Return (x, y) of the center of cell containing provided text 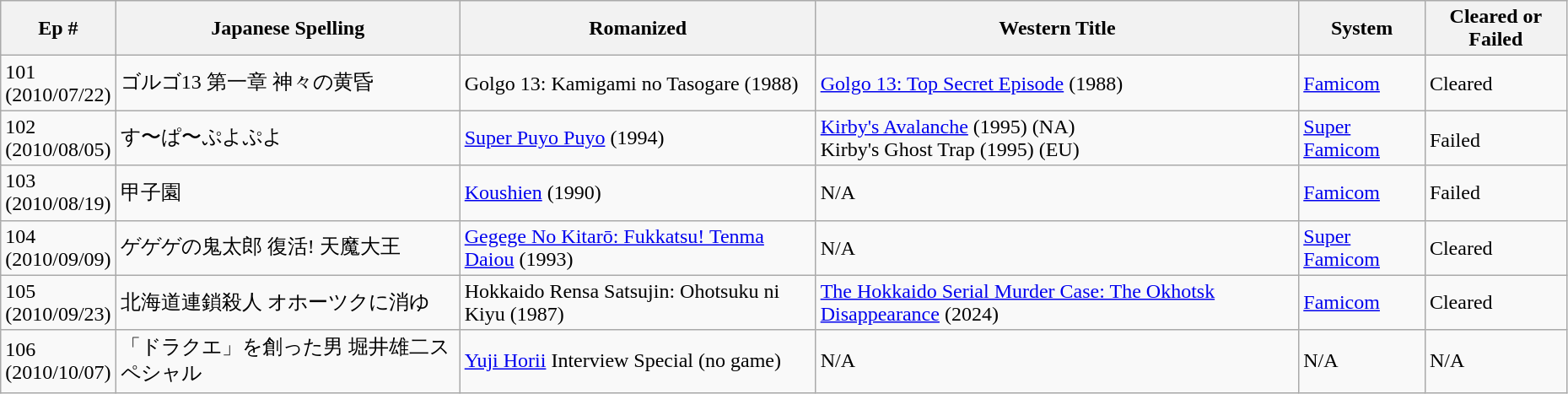
101(2010/07/22) (58, 83)
Gegege No Kitarō: Fukkatsu! Tenma Daiou (1993) (638, 248)
甲子園 (288, 192)
Cleared or Failed (1495, 29)
Romanized (638, 29)
Super Puyo Puyo (1994) (638, 138)
Japanese Spelling (288, 29)
Kirby's Avalanche (1995) (NA)Kirby's Ghost Trap (1995) (EU) (1058, 138)
す〜ぱ〜ぷよぷよ (288, 138)
「ドラクエ」を創った男 堀井雄二スペシャル (288, 361)
102(2010/08/05) (58, 138)
Golgo 13: Top Secret Episode (1988) (1058, 83)
Western Title (1058, 29)
Ep # (58, 29)
Hokkaido Rensa Satsujin: Ohotsuku ni Kiyu (1987) (638, 302)
106(2010/10/07) (58, 361)
北海道連鎖殺人 オホーツクに消ゆ (288, 302)
The Hokkaido Serial Murder Case: The Okhotsk Disappearance (2024) (1058, 302)
Koushien (1990) (638, 192)
103(2010/08/19) (58, 192)
ゴルゴ13 第一章 神々の黄昏 (288, 83)
Golgo 13: Kamigami no Tasogare (1988) (638, 83)
System (1362, 29)
104(2010/09/09) (58, 248)
ゲゲゲの鬼太郎 復活! 天魔大王 (288, 248)
Yuji Horii Interview Special (no game) (638, 361)
105(2010/09/23) (58, 302)
